Provide the (x, y) coordinate of the cell's center where the given text is located.  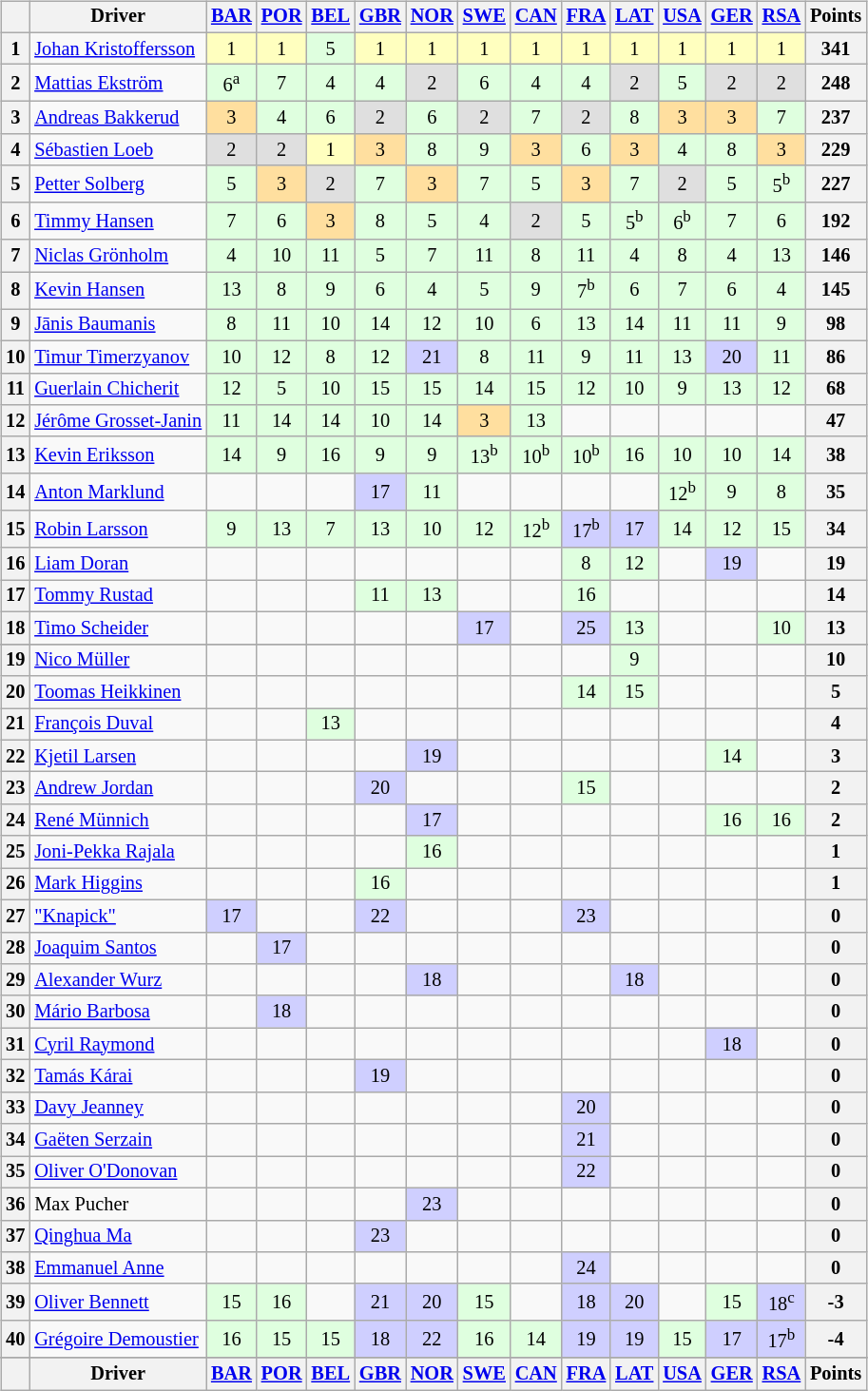
86 (836, 357)
26 (15, 884)
Robin Larsson (118, 529)
18c (781, 1303)
Davy Jeanney (118, 1108)
229 (836, 150)
30 (15, 1012)
Alexander Wurz (118, 980)
René Münnich (118, 820)
"Knapick" (118, 916)
Mário Barbosa (118, 1012)
6a (232, 84)
Kevin Hansen (118, 291)
6b (682, 221)
Niclas Grönholm (118, 256)
Cyril Raymond (118, 1044)
145 (836, 291)
40 (15, 1339)
Kevin Eriksson (118, 454)
Toomas Heikkinen (118, 692)
248 (836, 84)
Timur Timerzyanov (118, 357)
Anton Marklund (118, 493)
47 (836, 421)
Gaëten Serzain (118, 1140)
341 (836, 48)
Nico Müller (118, 660)
Emmanuel Anne (118, 1268)
François Duval (118, 724)
Sébastien Loeb (118, 150)
Liam Doran (118, 564)
Joni-Pekka Rajala (118, 852)
237 (836, 118)
-4 (836, 1339)
39 (15, 1303)
Grégoire Demoustier (118, 1339)
Oliver O'Donovan (118, 1172)
28 (15, 948)
37 (15, 1236)
227 (836, 184)
192 (836, 221)
Petter Solberg (118, 184)
36 (15, 1204)
Oliver Bennett (118, 1303)
Mark Higgins (118, 884)
27 (15, 916)
Andreas Bakkerud (118, 118)
29 (15, 980)
Mattias Ekström (118, 84)
Timmy Hansen (118, 221)
Jérôme Grosset-Janin (118, 421)
32 (15, 1076)
Andrew Jordan (118, 788)
33 (15, 1108)
Tommy Rustad (118, 596)
Kjetil Larsen (118, 756)
7b (587, 291)
98 (836, 325)
Timo Scheider (118, 628)
13b (485, 454)
Tamás Kárai (118, 1076)
Jānis Baumanis (118, 325)
Joaquim Santos (118, 948)
Guerlain Chicherit (118, 389)
146 (836, 256)
-3 (836, 1303)
Qinghua Ma (118, 1236)
31 (15, 1044)
68 (836, 389)
Johan Kristoffersson (118, 48)
Max Pucher (118, 1204)
